Output the (x, y) coordinate of the center of the cell containing the given text.  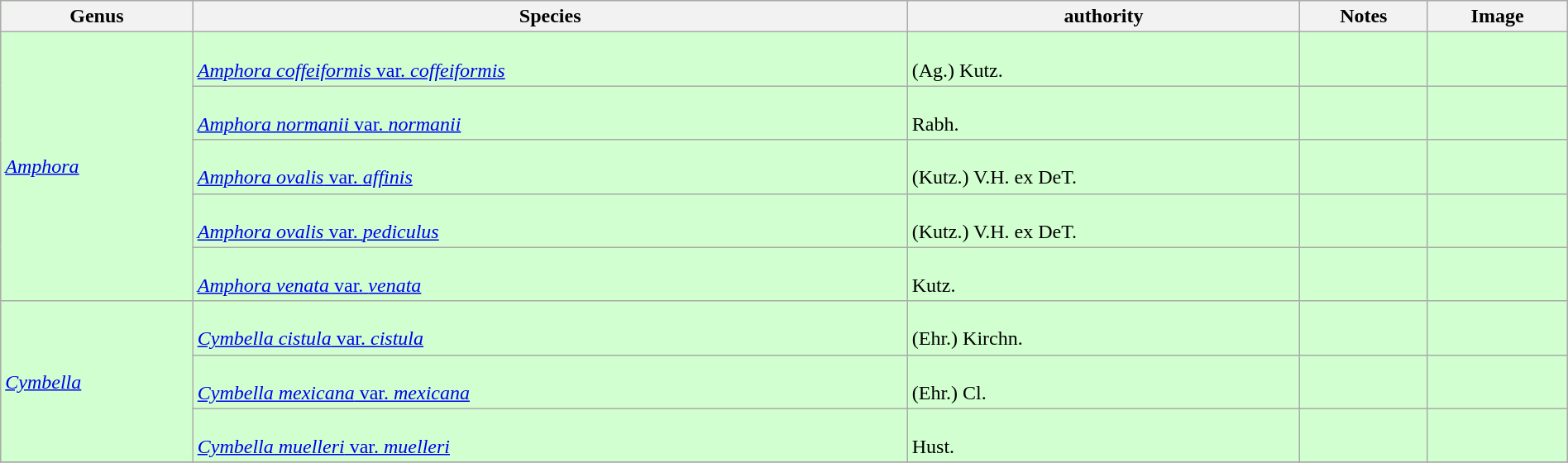
authority (1103, 17)
Cymbella mexicana var. mexicana (550, 382)
Amphora (97, 167)
Amphora ovalis var. pediculus (550, 220)
Kutz. (1103, 274)
(Ag.) Kutz. (1103, 60)
Species (550, 17)
Amphora ovalis var. affinis (550, 167)
Hust. (1103, 435)
(Ehr.) Kirchn. (1103, 327)
Cymbella muelleri var. muelleri (550, 435)
Cymbella cistula var. cistula (550, 327)
Cymbella (97, 382)
(Ehr.) Cl. (1103, 382)
Rabh. (1103, 112)
Genus (97, 17)
Image (1497, 17)
Amphora normanii var. normanii (550, 112)
Notes (1364, 17)
Amphora venata var. venata (550, 274)
Amphora coffeiformis var. coffeiformis (550, 60)
